Determine the (X, Y) coordinate at the center of the cell enclosing the given text.  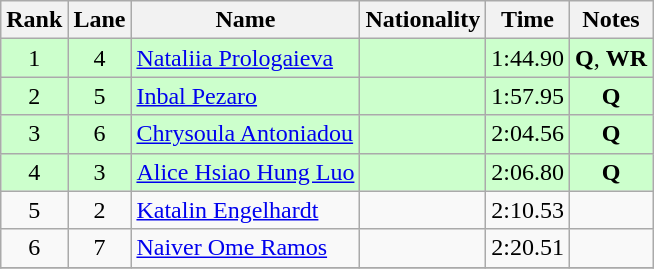
Alice Hsiao Hung Luo (246, 172)
2:20.51 (528, 248)
Chrysoula Antoniadou (246, 134)
Time (528, 20)
1:57.95 (528, 96)
2:04.56 (528, 134)
2:06.80 (528, 172)
Inbal Pezaro (246, 96)
Q, WR (610, 58)
Lane (100, 20)
Notes (610, 20)
Naiver Ome Ramos (246, 248)
1 (34, 58)
1:44.90 (528, 58)
7 (100, 248)
Nationality (423, 20)
Name (246, 20)
Rank (34, 20)
2:10.53 (528, 210)
Nataliia Prologaieva (246, 58)
Katalin Engelhardt (246, 210)
